Capture the cell that displays the provided text and extract its [x, y] central coordinate. 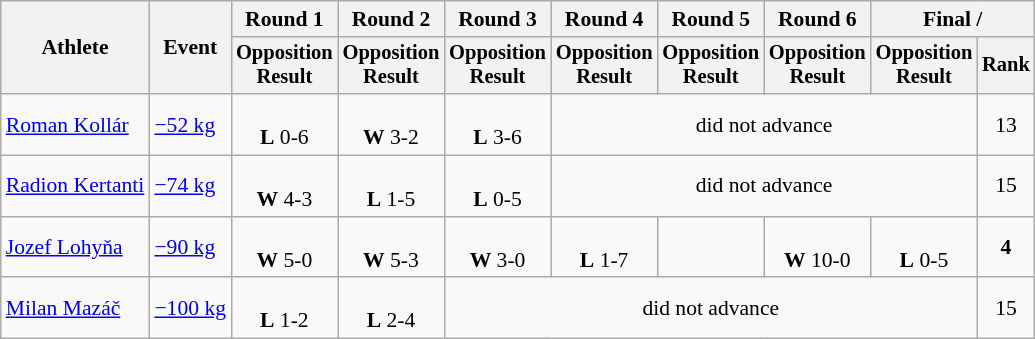
−100 kg [190, 308]
W 5-0 [284, 248]
Round 4 [604, 19]
4 [1006, 248]
Round 6 [818, 19]
W 3-0 [498, 248]
Round 2 [392, 19]
Event [190, 48]
L 3-6 [498, 124]
L 1-2 [284, 308]
L 0-6 [284, 124]
Final / [953, 19]
L 1-5 [392, 186]
Milan Mazáč [76, 308]
L 1-7 [604, 248]
−74 kg [190, 186]
Round 3 [498, 19]
W 4-3 [284, 186]
Jozef Lohyňa [76, 248]
Roman Kollár [76, 124]
Radion Kertanti [76, 186]
Round 5 [710, 19]
13 [1006, 124]
L 2-4 [392, 308]
−52 kg [190, 124]
Rank [1006, 66]
W 3-2 [392, 124]
Athlete [76, 48]
−90 kg [190, 248]
W 5-3 [392, 248]
W 10-0 [818, 248]
Round 1 [284, 19]
